Find where the given text appears and provide that cell's center as (x, y) coordinate. 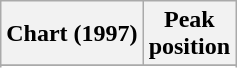
Chart (1997) (72, 34)
Peakposition (189, 34)
